Locate the cell with the specified text and output its [X, Y] center coordinate. 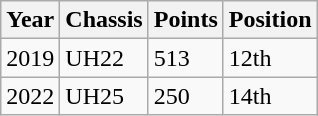
Chassis [104, 20]
Position [270, 20]
UH25 [104, 96]
UH22 [104, 58]
14th [270, 96]
513 [186, 58]
2019 [30, 58]
12th [270, 58]
2022 [30, 96]
250 [186, 96]
Points [186, 20]
Year [30, 20]
